For the text-containing cell, return its midpoint in [X, Y] coordinate format. 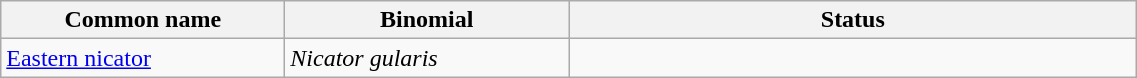
Common name [143, 20]
Eastern nicator [143, 58]
Status [853, 20]
Binomial [427, 20]
Nicator gularis [427, 58]
